Pinpoint the cell where the given text exists, returning its [x, y] midpoint coordinate. 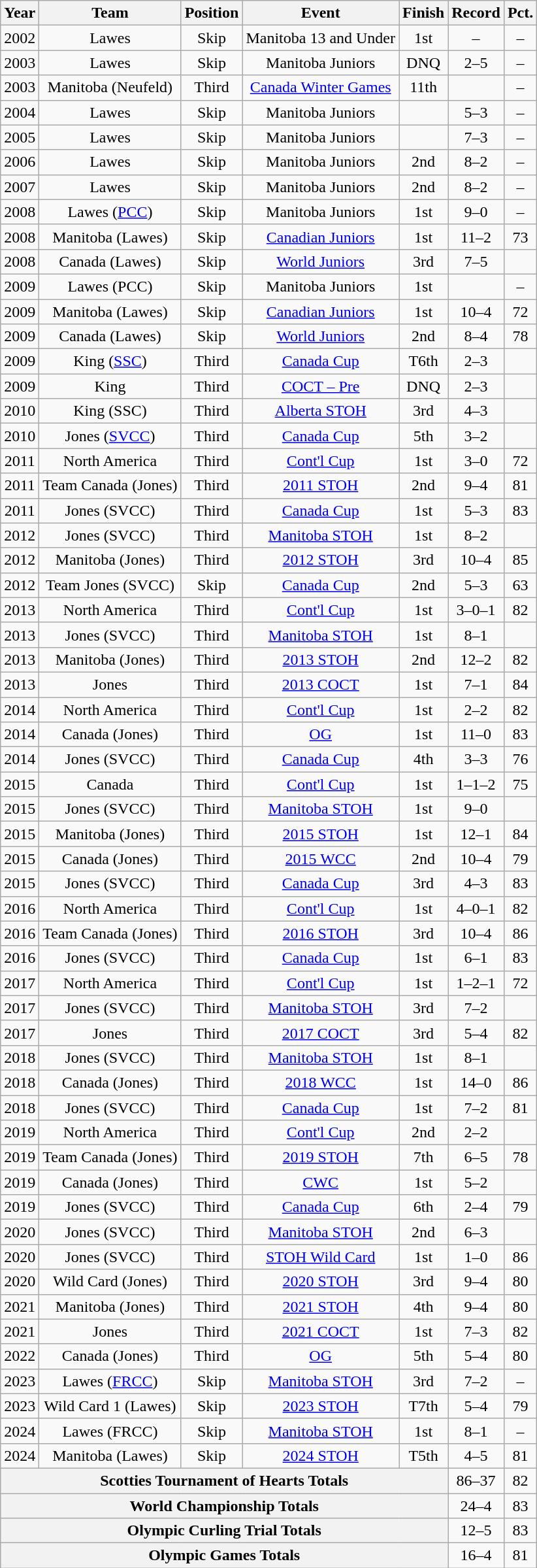
Position [212, 13]
3–0–1 [476, 610]
76 [520, 759]
5–2 [476, 1182]
Alberta STOH [321, 411]
2002 [20, 38]
2017 COCT [321, 1033]
14–0 [476, 1082]
11–0 [476, 735]
2018 WCC [321, 1082]
1–2–1 [476, 983]
King [110, 386]
2013 STOH [321, 659]
2–5 [476, 63]
Finish [423, 13]
8–4 [476, 337]
6–5 [476, 1158]
12–5 [476, 1531]
Event [321, 13]
T7th [423, 1406]
6–1 [476, 958]
2015 STOH [321, 834]
Canada [110, 784]
Olympic Games Totals [225, 1556]
2015 WCC [321, 859]
24–4 [476, 1505]
1–1–2 [476, 784]
Record [476, 13]
3–3 [476, 759]
Wild Card 1 (Lawes) [110, 1406]
STOH Wild Card [321, 1257]
Team [110, 13]
7–5 [476, 261]
6–3 [476, 1232]
2013 COCT [321, 684]
11–2 [476, 237]
2004 [20, 112]
2012 STOH [321, 560]
COCT – Pre [321, 386]
2024 STOH [321, 1456]
Manitoba 13 and Under [321, 38]
1–0 [476, 1257]
2005 [20, 137]
3–0 [476, 461]
T6th [423, 361]
4–0–1 [476, 909]
2007 [20, 187]
Manitoba (Neufeld) [110, 88]
12–2 [476, 659]
Olympic Curling Trial Totals [225, 1531]
2020 STOH [321, 1282]
4–5 [476, 1456]
2011 STOH [321, 486]
85 [520, 560]
86–37 [476, 1480]
CWC [321, 1182]
73 [520, 237]
Pct. [520, 13]
12–1 [476, 834]
16–4 [476, 1556]
Canada Winter Games [321, 88]
3–2 [476, 436]
World Championship Totals [225, 1505]
75 [520, 784]
2021 STOH [321, 1307]
7th [423, 1158]
T5th [423, 1456]
11th [423, 88]
2023 STOH [321, 1406]
2–4 [476, 1207]
2021 COCT [321, 1331]
2019 STOH [321, 1158]
2016 STOH [321, 933]
Team Jones (SVCC) [110, 585]
6th [423, 1207]
Wild Card (Jones) [110, 1282]
7–1 [476, 684]
Scotties Tournament of Hearts Totals [225, 1480]
2022 [20, 1356]
Year [20, 13]
2006 [20, 162]
63 [520, 585]
